Provide the [X, Y] coordinate of the cell's center where the given text is located.  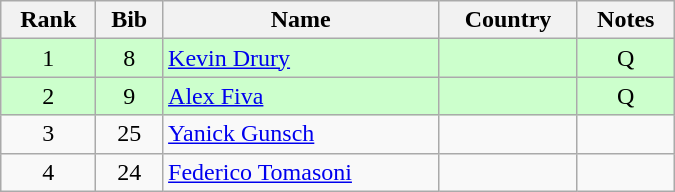
Yanick Gunsch [301, 134]
Alex Fiva [301, 96]
Rank [48, 20]
Kevin Drury [301, 58]
24 [130, 172]
9 [130, 96]
1 [48, 58]
3 [48, 134]
4 [48, 172]
Federico Tomasoni [301, 172]
Country [508, 20]
25 [130, 134]
2 [48, 96]
8 [130, 58]
Name [301, 20]
Bib [130, 20]
Notes [626, 20]
